For the text-containing cell, return its midpoint in (X, Y) coordinate format. 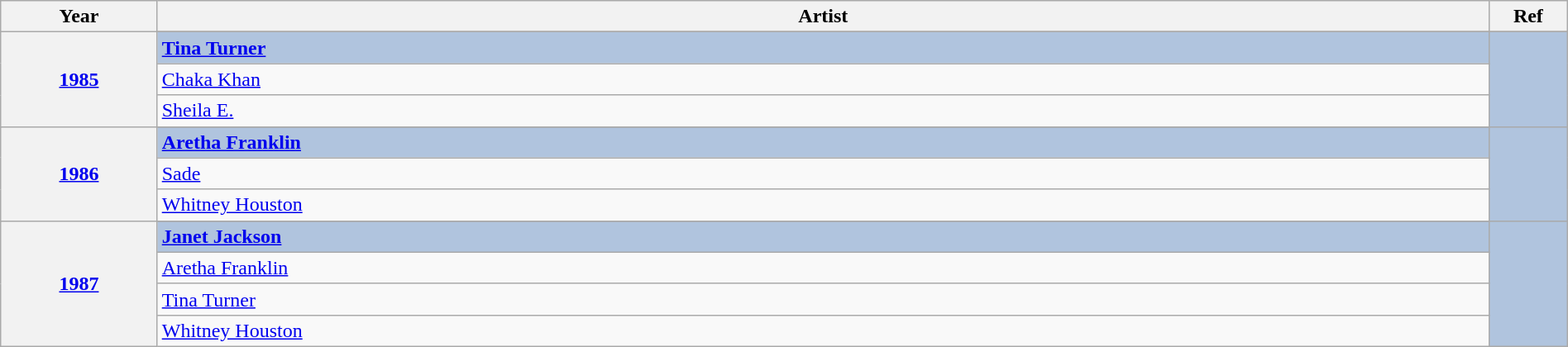
Janet Jackson (823, 236)
Ref (1528, 17)
1985 (79, 79)
1986 (79, 173)
Sheila E. (823, 111)
Artist (823, 17)
1987 (79, 283)
Year (79, 17)
Chaka Khan (823, 79)
Sade (823, 173)
